Return the [x, y] coordinate for the center point of the cell that contains the specified text.  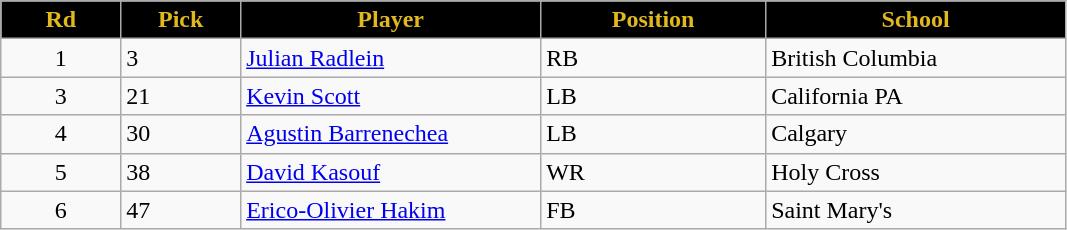
Calgary [916, 134]
6 [61, 210]
21 [181, 96]
Player [391, 20]
Agustin Barrenechea [391, 134]
Saint Mary's [916, 210]
1 [61, 58]
Erico-Olivier Hakim [391, 210]
WR [654, 172]
School [916, 20]
David Kasouf [391, 172]
Rd [61, 20]
Julian Radlein [391, 58]
British Columbia [916, 58]
Position [654, 20]
38 [181, 172]
California PA [916, 96]
5 [61, 172]
Pick [181, 20]
RB [654, 58]
Holy Cross [916, 172]
FB [654, 210]
Kevin Scott [391, 96]
47 [181, 210]
4 [61, 134]
30 [181, 134]
